Capture the cell that displays the provided text and extract its [x, y] central coordinate. 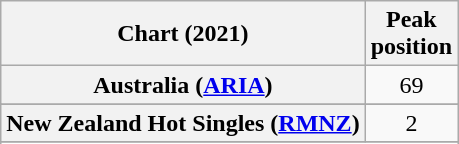
Chart (2021) [183, 34]
New Zealand Hot Singles (RMNZ) [183, 123]
69 [411, 85]
2 [411, 123]
Australia (ARIA) [183, 85]
Peakposition [411, 34]
